For the text-containing cell, return its midpoint in [x, y] coordinate format. 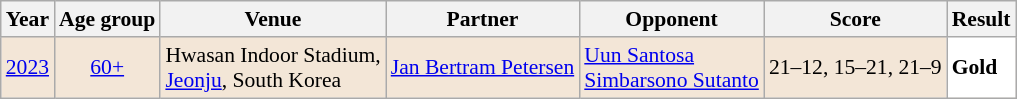
Partner [483, 19]
21–12, 15–21, 21–9 [856, 68]
Uun Santosa Simbarsono Sutanto [672, 68]
Result [982, 19]
60+ [107, 68]
Gold [982, 68]
Venue [272, 19]
Age group [107, 19]
Jan Bertram Petersen [483, 68]
Hwasan Indoor Stadium,Jeonju, South Korea [272, 68]
Opponent [672, 19]
Score [856, 19]
Year [28, 19]
2023 [28, 68]
